Return (X, Y) of the center of cell containing provided text 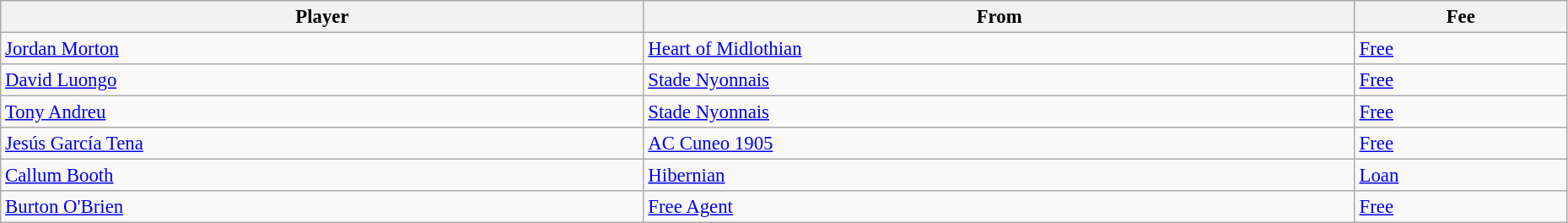
Burton O'Brien (322, 207)
Callum Booth (322, 176)
From (999, 17)
Loan (1461, 176)
AC Cuneo 1905 (999, 144)
Fee (1461, 17)
Tony Andreu (322, 112)
Hibernian (999, 176)
Player (322, 17)
Jordan Morton (322, 49)
David Luongo (322, 80)
Jesús García Tena (322, 144)
Free Agent (999, 207)
Heart of Midlothian (999, 49)
